Capture the cell that displays the provided text and extract its (x, y) central coordinate. 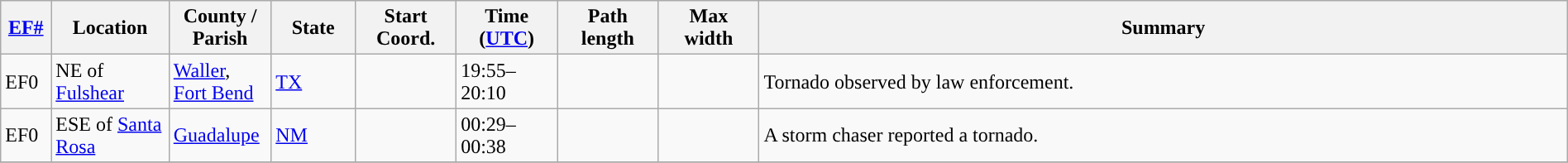
TX (313, 81)
00:29–00:38 (507, 136)
Start Coord. (406, 28)
Summary (1163, 28)
ESE of Santa Rosa (110, 136)
A storm chaser reported a tornado. (1163, 136)
Path length (608, 28)
Guadalupe (220, 136)
NE of Fulshear (110, 81)
NM (313, 136)
Time (UTC) (507, 28)
State (313, 28)
County / Parish (220, 28)
EF# (26, 28)
Max width (709, 28)
Location (110, 28)
19:55–20:10 (507, 81)
Waller, Fort Bend (220, 81)
Tornado observed by law enforcement. (1163, 81)
